Extract the (X, Y) coordinate from the center of the cell holding the provided text.  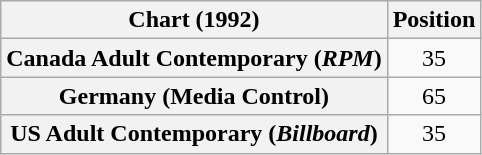
Position (434, 20)
Chart (1992) (194, 20)
65 (434, 96)
Germany (Media Control) (194, 96)
US Adult Contemporary (Billboard) (194, 134)
Canada Adult Contemporary (RPM) (194, 58)
